Identify which cell holds the provided text, then report its (x, y) central coordinate. 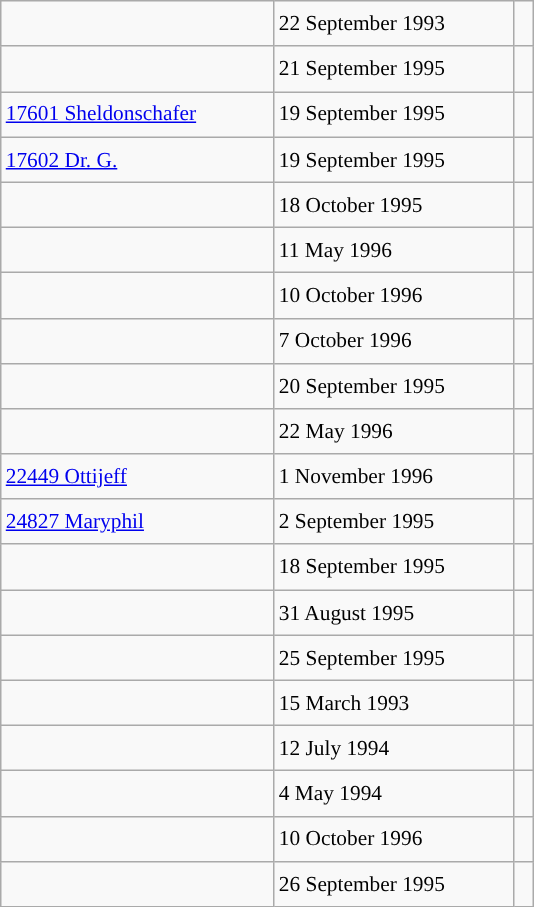
2 September 1995 (394, 522)
7 October 1996 (394, 340)
25 September 1995 (394, 658)
4 May 1994 (394, 794)
20 September 1995 (394, 386)
18 October 1995 (394, 204)
22 May 1996 (394, 432)
15 March 1993 (394, 702)
11 May 1996 (394, 250)
21 September 1995 (394, 68)
26 September 1995 (394, 884)
22449 Ottijeff (138, 476)
17602 Dr. G. (138, 160)
1 November 1996 (394, 476)
24827 Maryphil (138, 522)
18 September 1995 (394, 566)
31 August 1995 (394, 612)
17601 Sheldonschafer (138, 114)
12 July 1994 (394, 748)
22 September 1993 (394, 24)
